Search for the cell housing the specified text and yield its [X, Y] center coordinate. 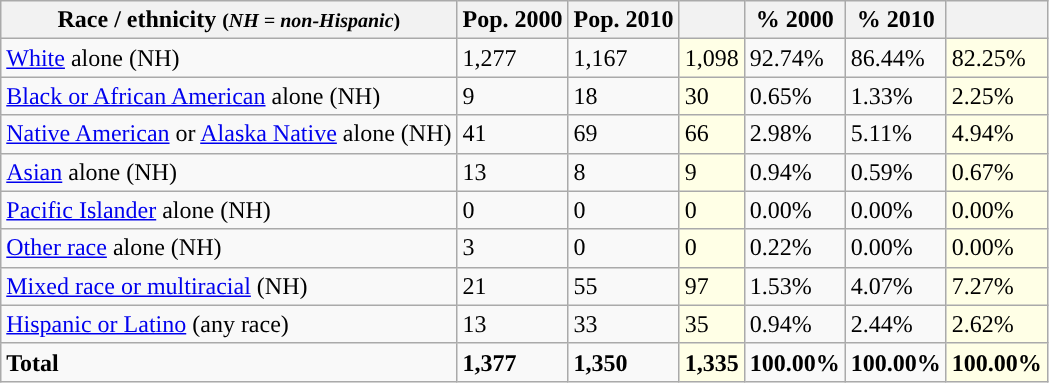
White alone (NH) [229, 58]
0.67% [996, 172]
1,167 [624, 58]
4.94% [996, 134]
0.65% [794, 96]
Pop. 2010 [624, 20]
97 [712, 286]
Pop. 2000 [512, 20]
0.22% [794, 248]
1,350 [624, 362]
92.74% [794, 58]
Other race alone (NH) [229, 248]
7.27% [996, 286]
8 [624, 172]
66 [712, 134]
21 [512, 286]
Pacific Islander alone (NH) [229, 210]
Asian alone (NH) [229, 172]
55 [624, 286]
2.25% [996, 96]
0.59% [896, 172]
5.11% [896, 134]
35 [712, 324]
2.62% [996, 324]
1,377 [512, 362]
1,335 [712, 362]
33 [624, 324]
% 2000 [794, 20]
41 [512, 134]
Race / ethnicity (NH = non-Hispanic) [229, 20]
2.44% [896, 324]
1.33% [896, 96]
2.98% [794, 134]
1,277 [512, 58]
3 [512, 248]
% 2010 [896, 20]
4.07% [896, 286]
30 [712, 96]
Native American or Alaska Native alone (NH) [229, 134]
Total [229, 362]
82.25% [996, 58]
Black or African American alone (NH) [229, 96]
86.44% [896, 58]
1,098 [712, 58]
Mixed race or multiracial (NH) [229, 286]
1.53% [794, 286]
69 [624, 134]
18 [624, 96]
Hispanic or Latino (any race) [229, 324]
